For the text-containing cell, return its midpoint in (X, Y) coordinate format. 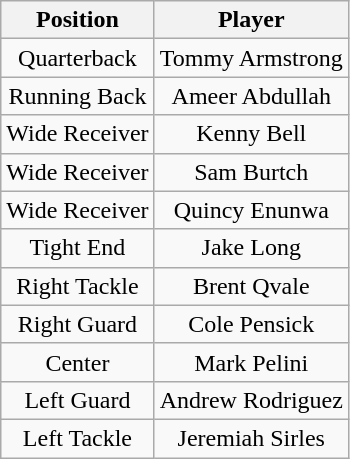
Ameer Abdullah (251, 96)
Mark Pelini (251, 362)
Andrew Rodriguez (251, 400)
Jeremiah Sirles (251, 438)
Quarterback (78, 58)
Tight End (78, 248)
Right Guard (78, 324)
Running Back (78, 96)
Quincy Enunwa (251, 210)
Center (78, 362)
Brent Qvale (251, 286)
Right Tackle (78, 286)
Position (78, 20)
Cole Pensick (251, 324)
Kenny Bell (251, 134)
Left Tackle (78, 438)
Left Guard (78, 400)
Player (251, 20)
Jake Long (251, 248)
Tommy Armstrong (251, 58)
Sam Burtch (251, 172)
